For the text-containing cell, return its midpoint in (x, y) coordinate format. 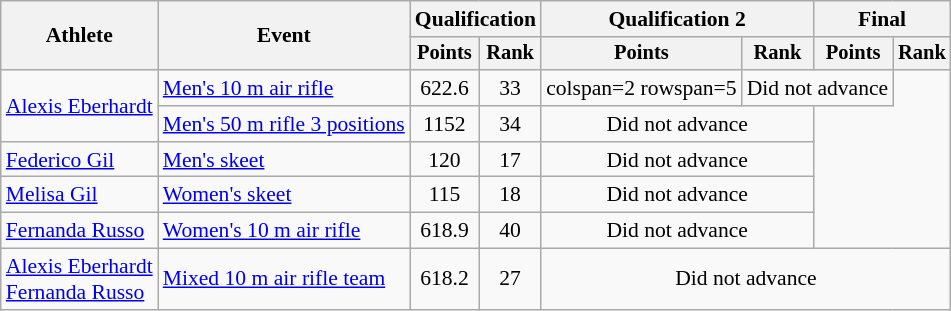
18 (510, 195)
33 (510, 88)
Melisa Gil (80, 195)
colspan=2 rowspan=5 (642, 88)
Women's 10 m air rifle (284, 231)
17 (510, 160)
120 (444, 160)
Federico Gil (80, 160)
Fernanda Russo (80, 231)
Qualification (476, 19)
115 (444, 195)
618.2 (444, 280)
40 (510, 231)
Alexis Eberhardt (80, 106)
Athlete (80, 36)
Alexis EberhardtFernanda Russo (80, 280)
Men's 50 m rifle 3 positions (284, 124)
Final (882, 19)
618.9 (444, 231)
34 (510, 124)
27 (510, 280)
Women's skeet (284, 195)
Qualification 2 (677, 19)
1152 (444, 124)
Mixed 10 m air rifle team (284, 280)
622.6 (444, 88)
Event (284, 36)
Men's 10 m air rifle (284, 88)
Men's skeet (284, 160)
